Find where the given text appears and provide that cell's center as (x, y) coordinate. 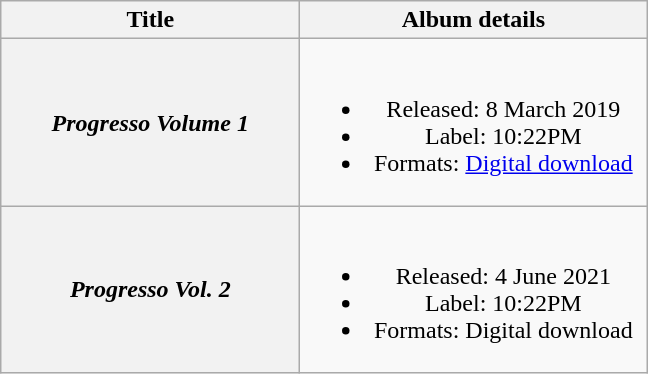
Progresso Vol. 2 (150, 290)
Released: 4 June 2021Label: 10:22PMFormats: Digital download (474, 290)
Released: 8 March 2019Label: 10:22PMFormats: Digital download (474, 122)
Title (150, 20)
Progresso Volume 1 (150, 122)
Album details (474, 20)
